Identify which cell holds the provided text, then report its (x, y) central coordinate. 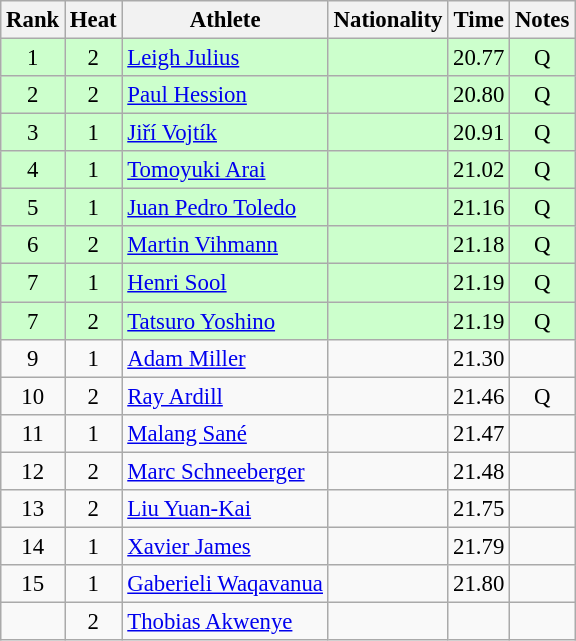
21.80 (479, 584)
Tomoyuki Arai (225, 170)
14 (33, 546)
3 (33, 133)
20.77 (479, 58)
Rank (33, 20)
Xavier James (225, 546)
5 (33, 208)
21.79 (479, 546)
20.80 (479, 95)
Juan Pedro Toledo (225, 208)
Liu Yuan-Kai (225, 509)
Paul Hession (225, 95)
21.75 (479, 509)
Athlete (225, 20)
Gaberieli Waqavanua (225, 584)
Leigh Julius (225, 58)
15 (33, 584)
21.47 (479, 433)
13 (33, 509)
12 (33, 471)
Thobias Akwenye (225, 621)
21.16 (479, 208)
21.46 (479, 396)
11 (33, 433)
Tatsuro Yoshino (225, 321)
Time (479, 20)
4 (33, 170)
Henri Sool (225, 283)
21.02 (479, 170)
Malang Sané (225, 433)
9 (33, 358)
21.30 (479, 358)
Martin Vihmann (225, 245)
Marc Schneeberger (225, 471)
21.18 (479, 245)
Nationality (388, 20)
Adam Miller (225, 358)
Notes (542, 20)
10 (33, 396)
21.48 (479, 471)
Ray Ardill (225, 396)
Jiří Vojtík (225, 133)
20.91 (479, 133)
Heat (94, 20)
6 (33, 245)
